Capture the cell that displays the provided text and extract its (x, y) central coordinate. 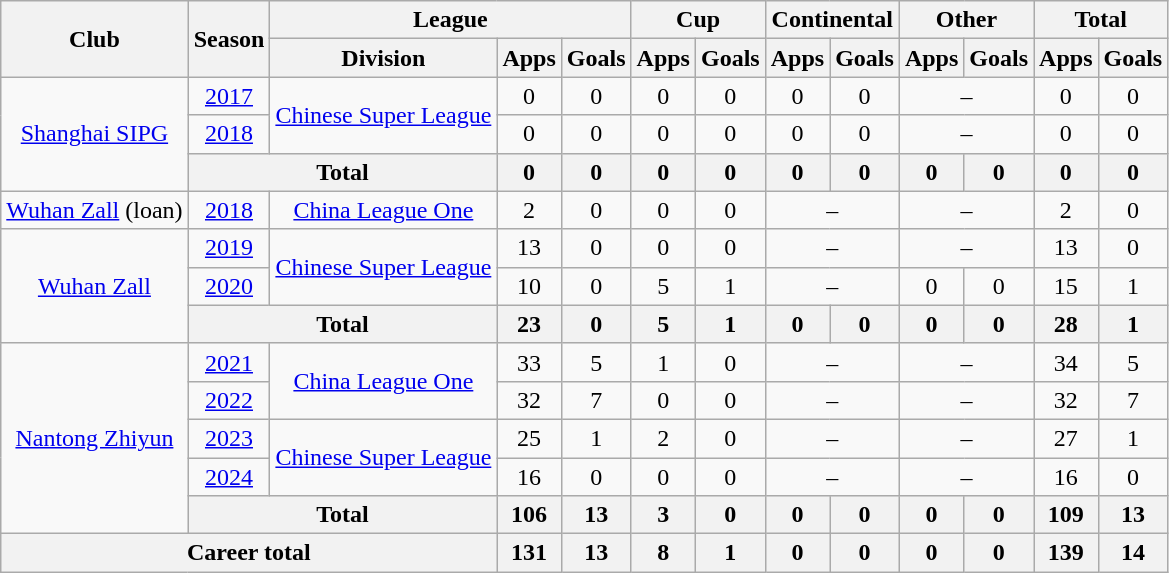
28 (1066, 324)
2019 (229, 248)
Wuhan Zall (loan) (94, 210)
Continental (832, 20)
2023 (229, 438)
Career total (249, 553)
33 (529, 362)
2020 (229, 286)
106 (529, 515)
2022 (229, 400)
15 (1066, 286)
Division (384, 58)
109 (1066, 515)
139 (1066, 553)
Season (229, 39)
25 (529, 438)
27 (1066, 438)
14 (1133, 553)
34 (1066, 362)
Club (94, 39)
131 (529, 553)
2017 (229, 96)
Other (966, 20)
League (450, 20)
2024 (229, 477)
3 (663, 515)
8 (663, 553)
2021 (229, 362)
Wuhan Zall (94, 286)
Nantong Zhiyun (94, 438)
23 (529, 324)
Shanghai SIPG (94, 134)
10 (529, 286)
Cup (698, 20)
